Provide the (X, Y) coordinate of the cell's center where the given text is located.  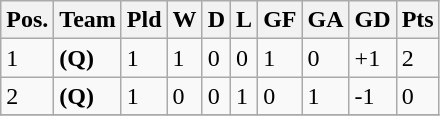
+1 (372, 58)
Pts (418, 20)
L (244, 20)
Team (88, 20)
Pos. (28, 20)
GD (372, 20)
-1 (372, 96)
D (216, 20)
W (184, 20)
GA (326, 20)
GF (280, 20)
Pld (144, 20)
